Output the (X, Y) coordinate of the center of the cell containing the given text.  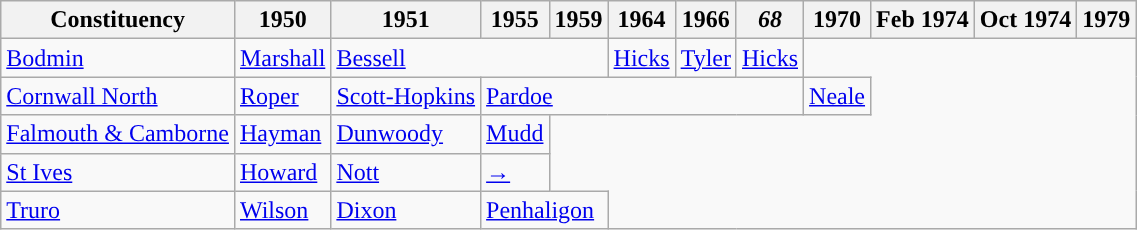
1966 (706, 20)
→ (515, 172)
Nott (406, 172)
1970 (838, 20)
1951 (406, 20)
Mudd (515, 134)
Neale (838, 96)
Penhaligon (544, 210)
1959 (578, 20)
68 (770, 20)
Constituency (118, 20)
Howard (282, 172)
Scott-Hopkins (406, 96)
Falmouth & Camborne (118, 134)
1955 (515, 20)
Bessell (470, 58)
1950 (282, 20)
Oct 1974 (1025, 20)
Truro (118, 210)
Feb 1974 (923, 20)
Cornwall North (118, 96)
Marshall (282, 58)
Bodmin (118, 58)
Pardoe (642, 96)
St Ives (118, 172)
Roper (282, 96)
1964 (642, 20)
Wilson (282, 210)
Dixon (406, 210)
1979 (1106, 20)
Hayman (282, 134)
Tyler (706, 58)
Dunwoody (406, 134)
